Scan for the cell matching the given text and deliver its [X, Y] coordinate at center. 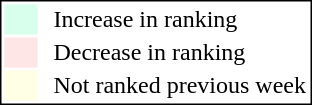
Decrease in ranking [180, 53]
Increase in ranking [180, 19]
Not ranked previous week [180, 85]
